Extract the (X, Y) coordinate from the center of the cell holding the provided text.  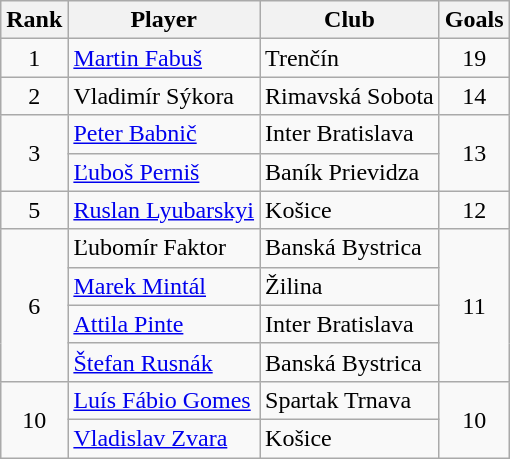
Rimavská Sobota (350, 96)
19 (474, 58)
Attila Pinte (164, 324)
1 (34, 58)
Vladimír Sýkora (164, 96)
Ľubomír Faktor (164, 248)
Rank (34, 20)
6 (34, 305)
Baník Prievidza (350, 172)
13 (474, 153)
3 (34, 153)
Ruslan Lyubarskyi (164, 210)
14 (474, 96)
11 (474, 305)
Player (164, 20)
Trenčín (350, 58)
Spartak Trnava (350, 400)
Goals (474, 20)
2 (34, 96)
12 (474, 210)
Luís Fábio Gomes (164, 400)
Martin Fabuš (164, 58)
5 (34, 210)
Žilina (350, 286)
Peter Babnič (164, 134)
Štefan Rusnák (164, 362)
Ľuboš Perniš (164, 172)
Club (350, 20)
Marek Mintál (164, 286)
Vladislav Zvara (164, 438)
